Determine the (X, Y) coordinate at the center of the cell enclosing the given text.  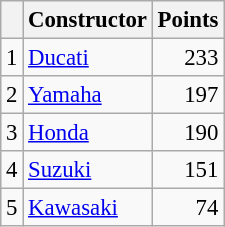
Constructor (88, 20)
1 (12, 58)
74 (188, 208)
5 (12, 208)
2 (12, 95)
Points (188, 20)
Honda (88, 133)
190 (188, 133)
197 (188, 95)
233 (188, 58)
Suzuki (88, 170)
3 (12, 133)
4 (12, 170)
Kawasaki (88, 208)
Yamaha (88, 95)
Ducati (88, 58)
151 (188, 170)
